Detect which cell encompasses the target text, then output its (x, y) center coordinate. 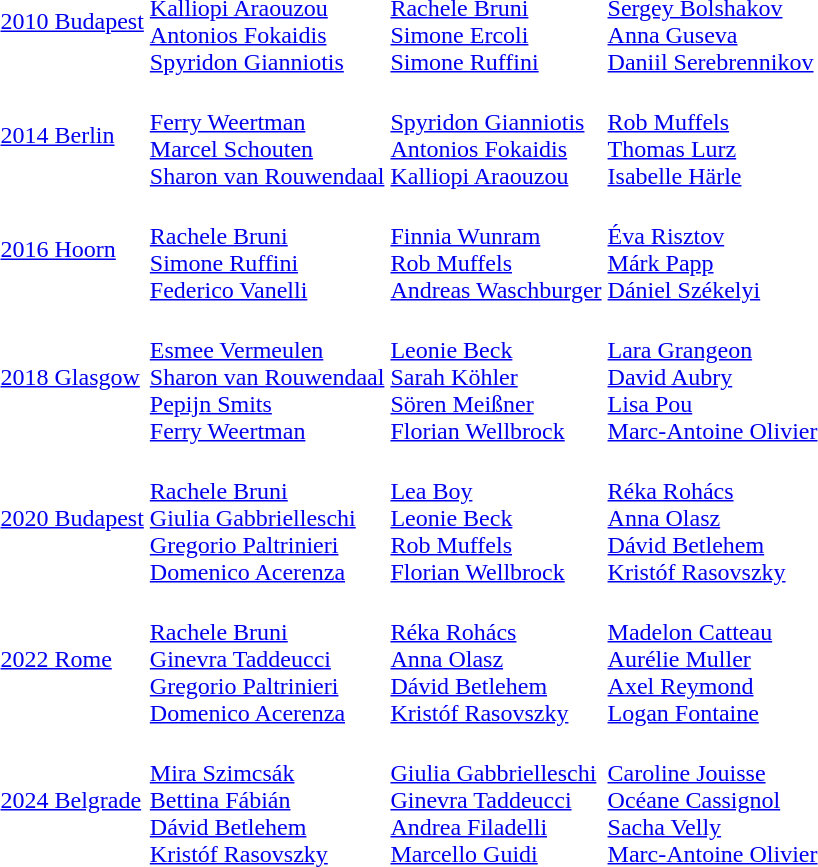
Esmee VermeulenSharon van RouwendaalPepijn SmitsFerry Weertman (267, 377)
Rachele BruniGiulia GabbrielleschiGregorio PaltrinieriDomenico Acerenza (267, 518)
Rachele BruniGinevra TaddeucciGregorio PaltrinieriDomenico Acerenza (267, 659)
Finnia WunramRob MuffelsAndreas Waschburger (496, 250)
Leonie BeckSarah KöhlerSören MeißnerFlorian Wellbrock (496, 377)
Ferry WeertmanMarcel SchoutenSharon van Rouwendaal (267, 136)
Spyridon GianniotisAntonios FokaidisKalliopi Araouzou (496, 136)
Rachele BruniSimone RuffiniFederico Vanelli (267, 250)
Lea BoyLeonie BeckRob MuffelsFlorian Wellbrock (496, 518)
Réka RohácsAnna OlaszDávid BetlehemKristóf Rasovszky (496, 659)
